Identify which cell holds the provided text, then report its [x, y] central coordinate. 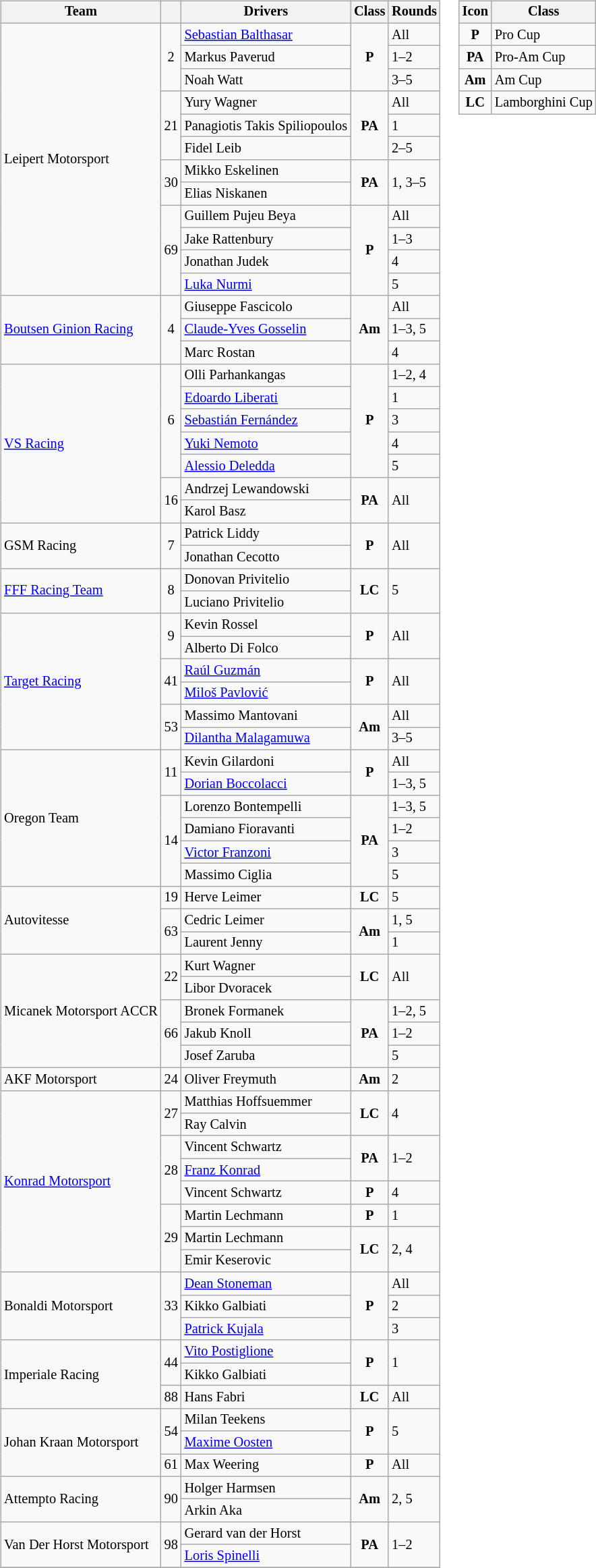
27 [171, 1113]
Edoardo Liberati [266, 398]
Max Weering [266, 1465]
1–2, 5 [414, 1011]
Mikko Eskelinen [266, 171]
Elias Niskanen [266, 194]
Emir Keserovic [266, 1261]
Victor Franzoni [266, 852]
Alberto Di Folco [266, 648]
9 [171, 636]
Milan Teekens [266, 1420]
2–5 [414, 148]
1–3 [414, 239]
Panagiotis Takis Spiliopoulos [266, 125]
2, 5 [414, 1499]
Andrzej Lewandowski [266, 488]
Konrad Motorsport [81, 1181]
Pro Cup [543, 34]
AKF Motorsport [81, 1079]
Jonathan Judek [266, 262]
44 [171, 1363]
Autovitesse [81, 920]
Miloš Pavlović [266, 693]
Yuki Nemoto [266, 443]
54 [171, 1430]
Ray Calvin [266, 1125]
Drivers [266, 12]
Rounds [414, 12]
Alessio Deledda [266, 466]
1–2, 4 [414, 375]
Patrick Liddy [266, 534]
Massimo Ciglia [266, 875]
Luciano Privitelio [266, 603]
8 [171, 591]
28 [171, 1170]
Team [81, 12]
Micanek Motorsport ACCR [81, 1011]
GSM Racing [81, 545]
98 [171, 1545]
Kevin Rossel [266, 625]
19 [171, 897]
Imperiale Racing [81, 1374]
Boutsen Ginion Racing [81, 329]
FFF Racing Team [81, 591]
Matthias Hoffsuemmer [266, 1102]
Sebastián Fernández [266, 420]
Giuseppe Fascicolo [266, 307]
Markus Paverud [266, 57]
Patrick Kujala [266, 1329]
Claude-Yves Gosselin [266, 330]
Laurent Jenny [266, 943]
Maxime Oosten [266, 1443]
61 [171, 1465]
88 [171, 1397]
Bonaldi Motorsport [81, 1306]
16 [171, 499]
Attempto Racing [81, 1499]
66 [171, 1034]
Vito Postiglione [266, 1351]
14 [171, 841]
Karol Basz [266, 511]
2, 4 [414, 1250]
63 [171, 931]
1, 3–5 [414, 182]
41 [171, 681]
Herve Leimer [266, 897]
Guillem Pujeu Beya [266, 217]
Leipert Motorsport [81, 159]
Gerard van der Horst [266, 1534]
VS Racing [81, 443]
90 [171, 1499]
Jonathan Cecotto [266, 557]
Van Der Horst Motorsport [81, 1545]
Holger Harmsen [266, 1488]
24 [171, 1079]
Donovan Privitelio [266, 580]
Target Racing [81, 681]
69 [171, 251]
Kurt Wagner [266, 965]
Marc Rostan [266, 352]
Bronek Formanek [266, 1011]
Noah Watt [266, 80]
Icon [475, 12]
Dorian Boccolacci [266, 784]
7 [171, 545]
Raúl Guzmán [266, 671]
Damiano Fioravanti [266, 829]
33 [171, 1306]
Oliver Freymuth [266, 1079]
6 [171, 420]
Johan Kraan Motorsport [81, 1443]
Franz Konrad [266, 1170]
Jake Rattenbury [266, 239]
53 [171, 727]
Libor Dvoracek [266, 988]
Jakub Knoll [266, 1034]
21 [171, 125]
Josef Zaruba [266, 1057]
Yury Wagner [266, 103]
Oregon Team [81, 818]
Lorenzo Bontempelli [266, 807]
Dilantha Malagamuwa [266, 739]
Loris Spinelli [266, 1556]
1, 5 [414, 920]
Pro-Am Cup [543, 57]
Massimo Mantovani [266, 716]
Arkin Aka [266, 1511]
30 [171, 182]
Kevin Gilardoni [266, 761]
29 [171, 1237]
Luka Nurmi [266, 285]
Olli Parhankangas [266, 375]
Dean Stoneman [266, 1283]
Sebastian Balthasar [266, 34]
22 [171, 977]
Fidel Leib [266, 148]
Am Cup [543, 80]
Cedric Leimer [266, 920]
Hans Fabri [266, 1397]
11 [171, 772]
Lamborghini Cup [543, 103]
